Locate the cell with the specified text and output its (x, y) center coordinate. 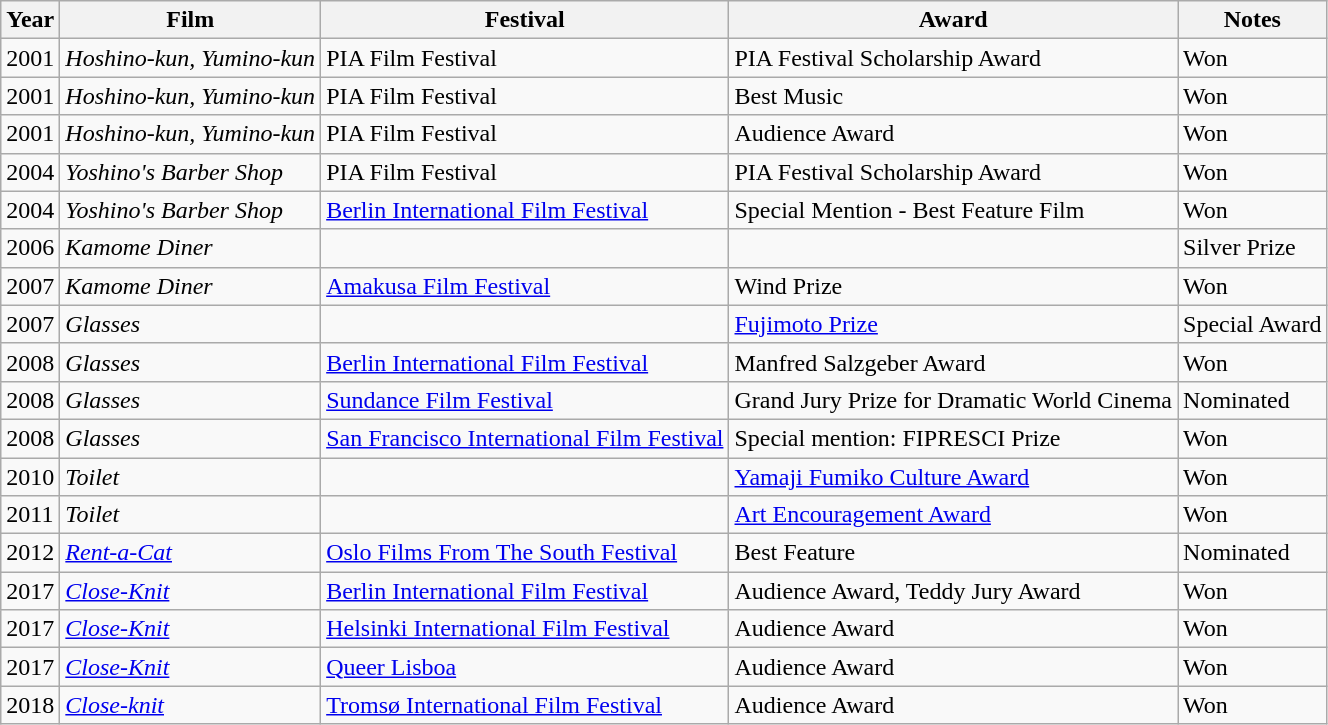
2010 (30, 477)
San Francisco International Film Festival (525, 438)
Amakusa Film Festival (525, 286)
Special mention: FIPRESCI Prize (954, 438)
Yamaji Fumiko Culture Award (954, 477)
Special Award (1252, 324)
2018 (30, 705)
Tromsø International Film Festival (525, 705)
Best Music (954, 96)
Year (30, 20)
2011 (30, 515)
Art Encouragement Award (954, 515)
Best Feature (954, 553)
Close-knit (190, 705)
Silver Prize (1252, 248)
2012 (30, 553)
Wind Prize (954, 286)
Special Mention - Best Feature Film (954, 210)
Manfred Salzgeber Award (954, 362)
Helsinki International Film Festival (525, 629)
Grand Jury Prize for Dramatic World Cinema (954, 400)
Festival (525, 20)
Fujimoto Prize (954, 324)
Rent-a-Cat (190, 553)
Notes (1252, 20)
Oslo Films From The South Festival (525, 553)
Award (954, 20)
2006 (30, 248)
Queer Lisboa (525, 667)
Sundance Film Festival (525, 400)
Audience Award, Teddy Jury Award (954, 591)
Film (190, 20)
